Locate the cell with the specified text and output its [X, Y] center coordinate. 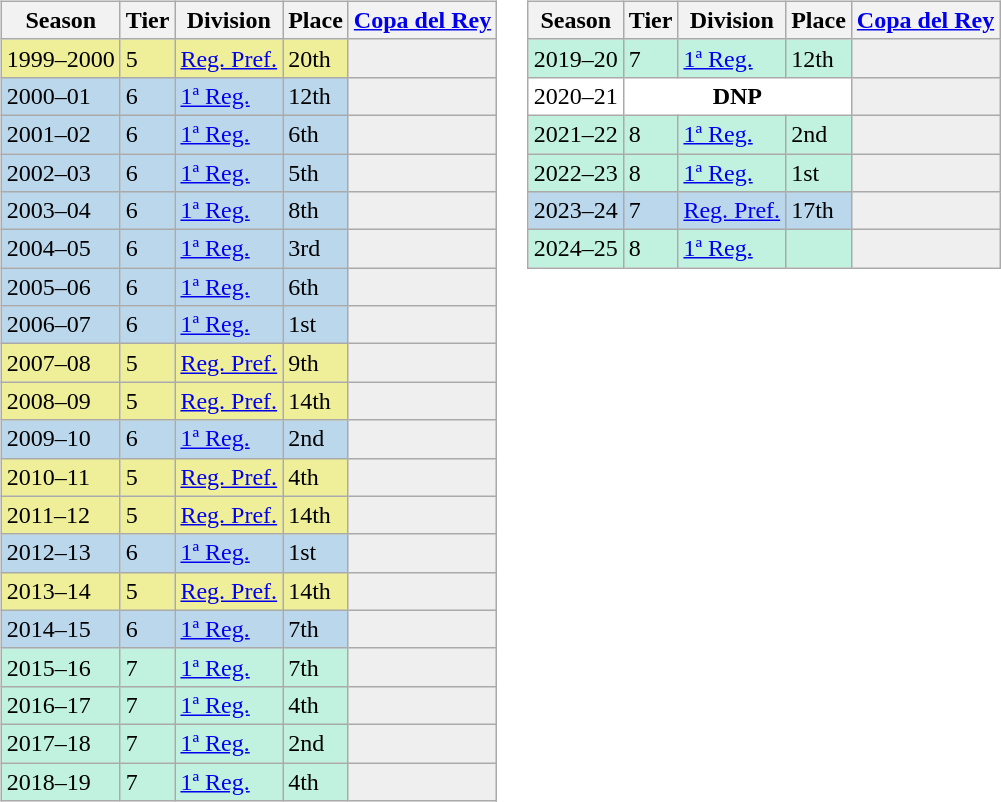
2006–07 [60, 325]
2018–19 [60, 781]
2007–08 [60, 363]
3rd [316, 249]
DNP [737, 96]
2019–20 [576, 58]
2013–14 [60, 591]
2000–01 [60, 96]
5th [316, 173]
2012–13 [60, 553]
2014–15 [60, 629]
17th [819, 211]
2002–03 [60, 173]
1999–2000 [60, 58]
2017–18 [60, 743]
2003–04 [60, 211]
2020–21 [576, 96]
9th [316, 363]
2021–22 [576, 134]
8th [316, 211]
2001–02 [60, 134]
2010–11 [60, 477]
2011–12 [60, 515]
20th [316, 58]
2005–06 [60, 287]
2004–05 [60, 249]
2009–10 [60, 439]
2024–25 [576, 249]
2015–16 [60, 667]
2016–17 [60, 705]
2008–09 [60, 401]
2023–24 [576, 211]
2022–23 [576, 173]
